Locate the cell with the specified text and output its [X, Y] center coordinate. 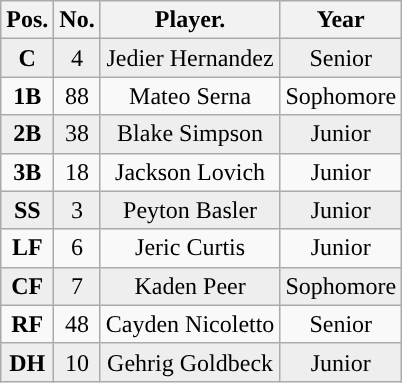
Jeric Curtis [190, 248]
Player. [190, 20]
Year [341, 20]
CF [28, 286]
2B [28, 134]
C [28, 58]
1B [28, 96]
6 [77, 248]
Mateo Serna [190, 96]
Kaden Peer [190, 286]
No. [77, 20]
3B [28, 172]
Peyton Basler [190, 210]
7 [77, 286]
10 [77, 362]
18 [77, 172]
38 [77, 134]
Gehrig Goldbeck [190, 362]
3 [77, 210]
Jackson Lovich [190, 172]
Blake Simpson [190, 134]
4 [77, 58]
SS [28, 210]
LF [28, 248]
Jedier Hernandez [190, 58]
Cayden Nicoletto [190, 324]
48 [77, 324]
DH [28, 362]
Pos. [28, 20]
88 [77, 96]
RF [28, 324]
